Provide the (x, y) coordinate of the cell's center where the given text is located.  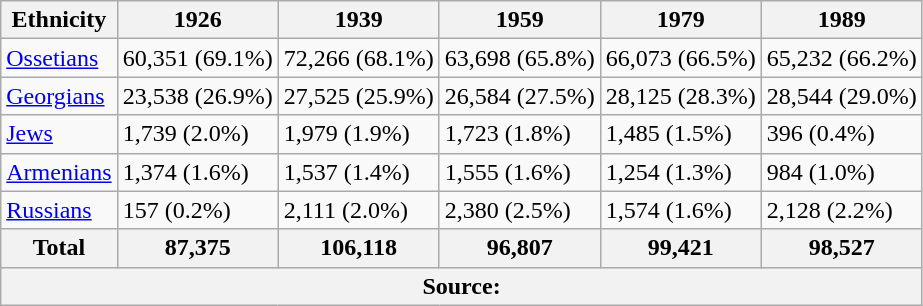
98,527 (842, 248)
99,421 (680, 248)
72,266 (68.1%) (358, 58)
23,538 (26.9%) (198, 96)
106,118 (358, 248)
Georgians (59, 96)
60,351 (69.1%) (198, 58)
1,574 (1.6%) (680, 210)
28,125 (28.3%) (680, 96)
27,525 (25.9%) (358, 96)
1926 (198, 20)
1989 (842, 20)
1939 (358, 20)
Russians (59, 210)
1,374 (1.6%) (198, 172)
2,128 (2.2%) (842, 210)
1,254 (1.3%) (680, 172)
396 (0.4%) (842, 134)
1,979 (1.9%) (358, 134)
157 (0.2%) (198, 210)
1,739 (2.0%) (198, 134)
Source: (462, 286)
66,073 (66.5%) (680, 58)
Ossetians (59, 58)
96,807 (520, 248)
2,111 (2.0%) (358, 210)
1,485 (1.5%) (680, 134)
1,723 (1.8%) (520, 134)
1959 (520, 20)
26,584 (27.5%) (520, 96)
Jews (59, 134)
1,537 (1.4%) (358, 172)
Total (59, 248)
65,232 (66.2%) (842, 58)
1,555 (1.6%) (520, 172)
2,380 (2.5%) (520, 210)
Armenians (59, 172)
984 (1.0%) (842, 172)
28,544 (29.0%) (842, 96)
87,375 (198, 248)
Ethnicity (59, 20)
63,698 (65.8%) (520, 58)
1979 (680, 20)
